Locate the cell with the specified text and output its (x, y) center coordinate. 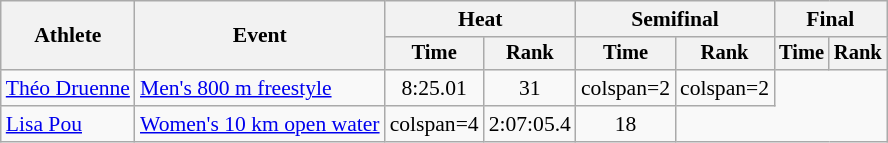
Athlete (68, 36)
Women's 10 km open water (260, 124)
31 (530, 88)
Théo Druenne (68, 88)
colspan=4 (434, 124)
8:25.01 (434, 88)
2:07:05.4 (530, 124)
Event (260, 36)
Men's 800 m freestyle (260, 88)
Semifinal (675, 19)
Lisa Pou (68, 124)
18 (626, 124)
Final (830, 19)
Heat (480, 19)
